Return [X, Y] of the center of cell containing provided text 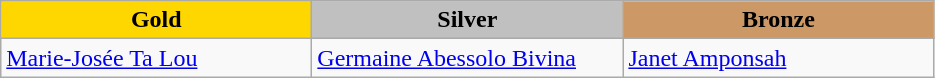
Silver [468, 20]
Bronze [778, 20]
Gold [156, 20]
Marie-Josée Ta Lou [156, 58]
Janet Amponsah [778, 58]
Germaine Abessolo Bivina [468, 58]
